Pinpoint the cell where the given text exists, returning its [X, Y] midpoint coordinate. 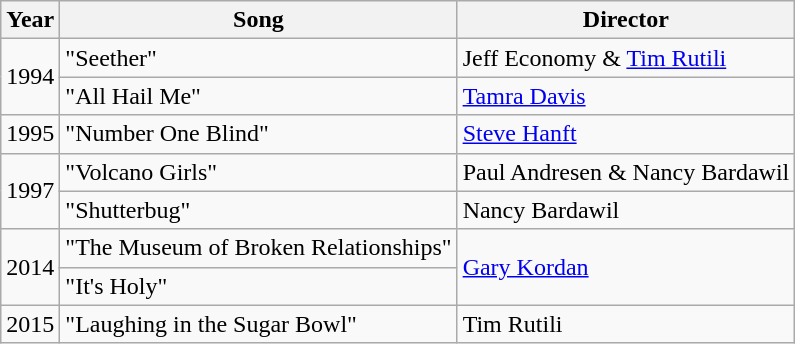
1995 [30, 134]
Nancy Bardawil [626, 210]
"Shutterbug" [258, 210]
1994 [30, 77]
"Number One Blind" [258, 134]
"It's Holy" [258, 286]
"Volcano Girls" [258, 172]
Gary Kordan [626, 267]
Jeff Economy & Tim Rutili [626, 58]
"All Hail Me" [258, 96]
Paul Andresen & Nancy Bardawil [626, 172]
Tim Rutili [626, 324]
Steve Hanft [626, 134]
Song [258, 20]
2014 [30, 267]
2015 [30, 324]
"The Museum of Broken Relationships" [258, 248]
Tamra Davis [626, 96]
1997 [30, 191]
Year [30, 20]
"Seether" [258, 58]
Director [626, 20]
"Laughing in the Sugar Bowl" [258, 324]
